Detect which cell encompasses the target text, then output its (x, y) center coordinate. 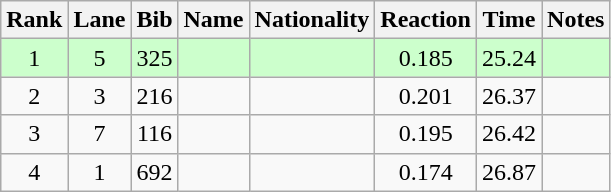
Notes (576, 20)
0.195 (426, 134)
Lane (100, 20)
Reaction (426, 20)
26.37 (510, 96)
25.24 (510, 58)
Bib (154, 20)
325 (154, 58)
26.87 (510, 172)
4 (34, 172)
Rank (34, 20)
692 (154, 172)
0.174 (426, 172)
5 (100, 58)
Name (214, 20)
7 (100, 134)
216 (154, 96)
2 (34, 96)
Time (510, 20)
0.185 (426, 58)
0.201 (426, 96)
26.42 (510, 134)
116 (154, 134)
Nationality (312, 20)
